Extract the [x, y] coordinate from the center of the cell holding the provided text.  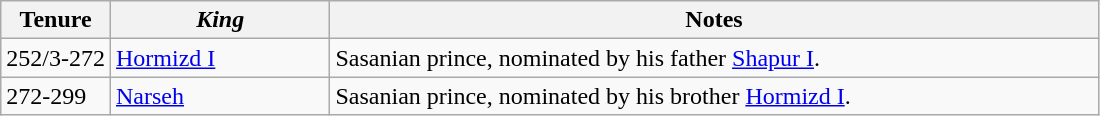
King [220, 20]
Notes [714, 20]
Tenure [56, 20]
272-299 [56, 96]
Sasanian prince, nominated by his father Shapur I. [714, 58]
Narseh [220, 96]
Sasanian prince, nominated by his brother Hormizd I. [714, 96]
Hormizd I [220, 58]
252/3-272 [56, 58]
